Scan for the cell matching the given text and deliver its (x, y) coordinate at center. 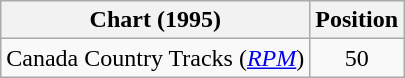
Canada Country Tracks (RPM) (156, 58)
50 (357, 58)
Position (357, 20)
Chart (1995) (156, 20)
